Detect which cell encompasses the target text, then output its (x, y) center coordinate. 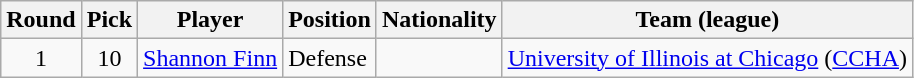
Nationality (439, 20)
Shannon Finn (210, 58)
10 (109, 58)
1 (41, 58)
University of Illinois at Chicago (CCHA) (707, 58)
Round (41, 20)
Team (league) (707, 20)
Defense (330, 58)
Player (210, 20)
Pick (109, 20)
Position (330, 20)
